Pinpoint the cell where the given text exists, returning its [x, y] midpoint coordinate. 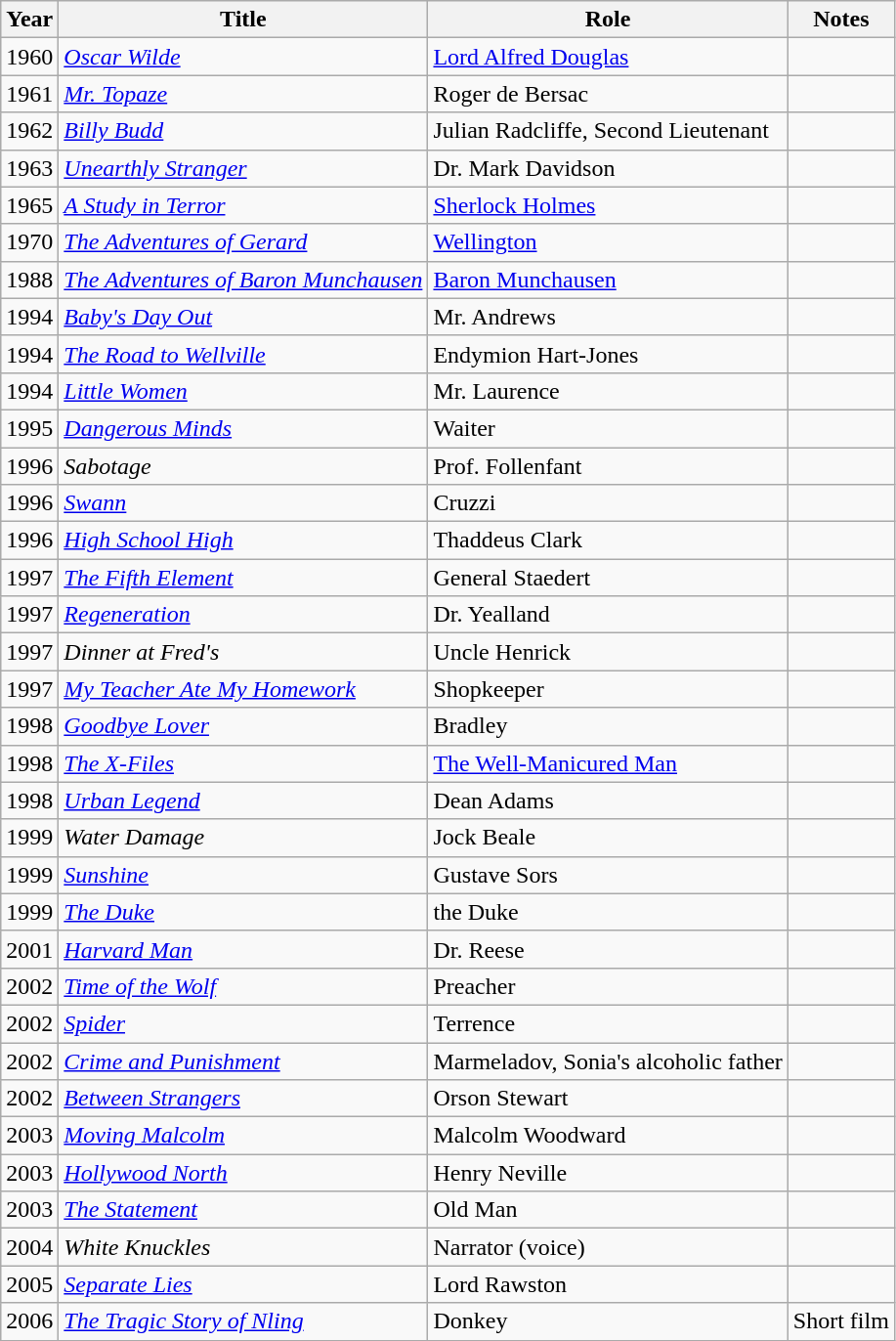
Mr. Laurence [608, 391]
Between Strangers [243, 1099]
White Knuckles [243, 1247]
Cruzzi [608, 503]
A Study in Terror [243, 205]
Dr. Reese [608, 949]
Terrence [608, 1023]
Billy Budd [243, 131]
The Well-Manicured Man [608, 763]
Moving Malcolm [243, 1136]
Narrator (voice) [608, 1247]
1970 [29, 242]
Goodbye Lover [243, 726]
Waiter [608, 428]
Jock Beale [608, 838]
Donkey [608, 1321]
2005 [29, 1284]
1995 [29, 428]
Thaddeus Clark [608, 541]
Hollywood North [243, 1173]
1961 [29, 94]
Henry Neville [608, 1173]
Prof. Follenfant [608, 466]
Urban Legend [243, 800]
Short film [840, 1321]
Crime and Punishment [243, 1060]
Malcolm Woodward [608, 1136]
2006 [29, 1321]
Mr. Topaze [243, 94]
The Statement [243, 1210]
Oscar Wilde [243, 57]
Dangerous Minds [243, 428]
Dean Adams [608, 800]
Shopkeeper [608, 689]
Endymion Hart-Jones [608, 354]
Role [608, 20]
Separate Lies [243, 1284]
1988 [29, 280]
Baron Munchausen [608, 280]
Little Women [243, 391]
Gustave Sors [608, 875]
Unearthly Stranger [243, 168]
The X-Files [243, 763]
Swann [243, 503]
Year [29, 20]
1963 [29, 168]
Old Man [608, 1210]
The Adventures of Baron Munchausen [243, 280]
The Adventures of Gerard [243, 242]
Sherlock Holmes [608, 205]
Time of the Wolf [243, 986]
2004 [29, 1247]
Sabotage [243, 466]
The Tragic Story of Nling [243, 1321]
Bradley [608, 726]
1962 [29, 131]
Notes [840, 20]
High School High [243, 541]
1965 [29, 205]
Dinner at Fred's [243, 652]
Baby's Day Out [243, 317]
The Duke [243, 912]
Spider [243, 1023]
Julian Radcliffe, Second Lieutenant [608, 131]
Wellington [608, 242]
The Fifth Element [243, 578]
The Road to Wellville [243, 354]
Orson Stewart [608, 1099]
My Teacher Ate My Homework [243, 689]
Preacher [608, 986]
1960 [29, 57]
General Staedert [608, 578]
Lord Alfred Douglas [608, 57]
Water Damage [243, 838]
Mr. Andrews [608, 317]
Lord Rawston [608, 1284]
Dr. Mark Davidson [608, 168]
Sunshine [243, 875]
Roger de Bersac [608, 94]
Regeneration [243, 615]
Title [243, 20]
Uncle Henrick [608, 652]
the Duke [608, 912]
2001 [29, 949]
Dr. Yealland [608, 615]
Harvard Man [243, 949]
Marmeladov, Sonia's alcoholic father [608, 1060]
